For the text-containing cell, return its midpoint in [x, y] coordinate format. 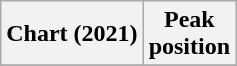
Chart (2021) [72, 34]
Peakposition [189, 34]
